Capture the cell that displays the provided text and extract its (X, Y) central coordinate. 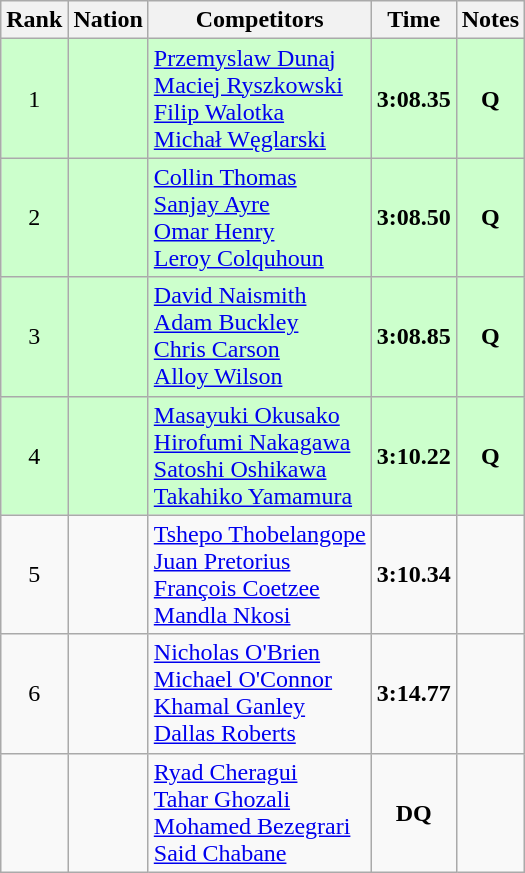
Competitors (260, 20)
Nation (108, 20)
Ryad CheraguiTahar GhozaliMohamed BezegrariSaid Chabane (260, 812)
DQ (414, 812)
3:10.22 (414, 456)
Time (414, 20)
3 (34, 336)
4 (34, 456)
Rank (34, 20)
Collin ThomasSanjay AyreOmar HenryLeroy Colquhoun (260, 218)
3:08.50 (414, 218)
Tshepo ThobelangopeJuan PretoriusFrançois CoetzeeMandla Nkosi (260, 574)
5 (34, 574)
1 (34, 98)
3:08.85 (414, 336)
Przemyslaw DunajMaciej RyszkowskiFilip WalotkaMichał Węglarski (260, 98)
3:08.35 (414, 98)
3:10.34 (414, 574)
Nicholas O'BrienMichael O'ConnorKhamal GanleyDallas Roberts (260, 694)
Notes (490, 20)
6 (34, 694)
David NaismithAdam BuckleyChris CarsonAlloy Wilson (260, 336)
2 (34, 218)
Masayuki OkusakoHirofumi NakagawaSatoshi OshikawaTakahiko Yamamura (260, 456)
3:14.77 (414, 694)
